Identify which cell holds the provided text, then report its (X, Y) central coordinate. 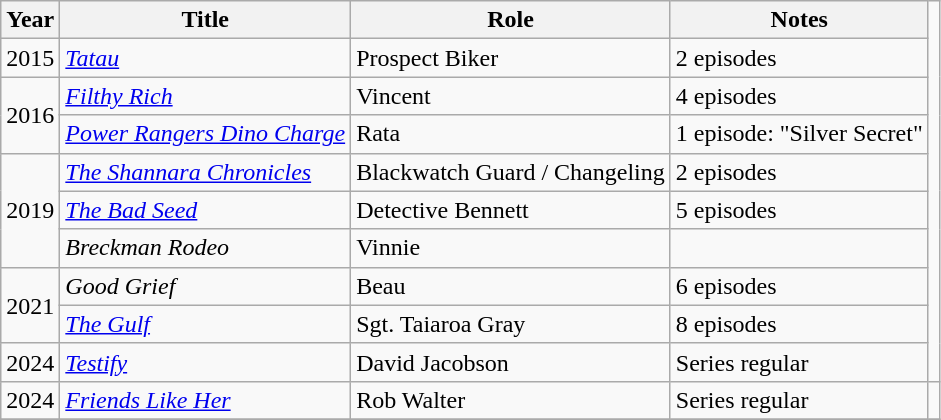
2021 (30, 305)
Detective Bennett (511, 210)
Good Grief (206, 286)
The Bad Seed (206, 210)
Rob Walter (511, 400)
2015 (30, 58)
Sgt. Taiaroa Gray (511, 324)
Breckman Rodeo (206, 248)
David Jacobson (511, 362)
2019 (30, 210)
Prospect Biker (511, 58)
6 episodes (799, 286)
Tatau (206, 58)
8 episodes (799, 324)
Title (206, 20)
Filthy Rich (206, 96)
Beau (511, 286)
Vincent (511, 96)
The Gulf (206, 324)
4 episodes (799, 96)
The Shannara Chronicles (206, 172)
5 episodes (799, 210)
Rata (511, 134)
Friends Like Her (206, 400)
Vinnie (511, 248)
Testify (206, 362)
Role (511, 20)
Year (30, 20)
2016 (30, 115)
Notes (799, 20)
Power Rangers Dino Charge (206, 134)
Blackwatch Guard / Changeling (511, 172)
1 episode: "Silver Secret" (799, 134)
